Locate the cell with the specified text and output its (x, y) center coordinate. 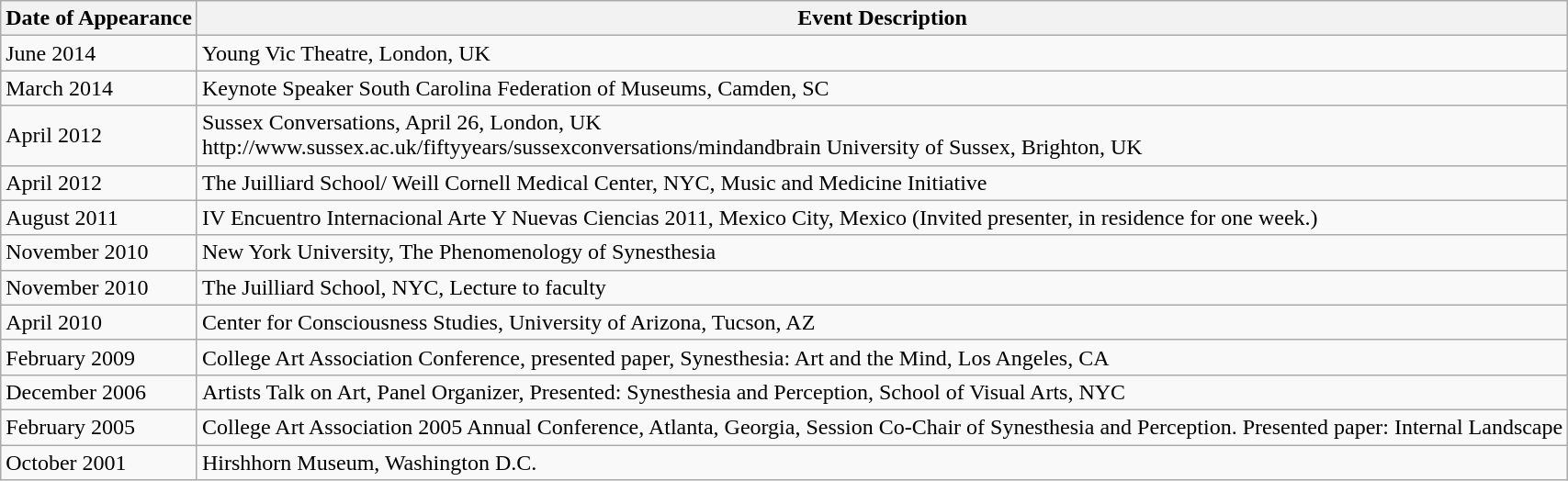
Young Vic Theatre, London, UK (882, 53)
The Juilliard School, NYC, Lecture to faculty (882, 287)
February 2005 (99, 427)
March 2014 (99, 88)
Keynote Speaker South Carolina Federation of Museums, Camden, SC (882, 88)
April 2010 (99, 322)
The Juilliard School/ Weill Cornell Medical Center, NYC, Music and Medicine Initiative (882, 183)
Sussex Conversations, April 26, London, UKhttp://www.sussex.ac.uk/fiftyyears/sussexconversations/mindandbrain University of Sussex, Brighton, UK (882, 136)
June 2014 (99, 53)
December 2006 (99, 392)
Hirshhorn Museum, Washington D.C. (882, 462)
College Art Association Conference, presented paper, Synesthesia: Art and the Mind, Los Angeles, CA (882, 357)
New York University, The Phenomenology of Synesthesia (882, 252)
February 2009 (99, 357)
Date of Appearance (99, 18)
Event Description (882, 18)
October 2001 (99, 462)
College Art Association 2005 Annual Conference, Atlanta, Georgia, Session Co-Chair of Synesthesia and Perception. Presented paper: Internal Landscape (882, 427)
Center for Consciousness Studies, University of Arizona, Tucson, AZ (882, 322)
IV Encuentro Internacional Arte Y Nuevas Ciencias 2011, Mexico City, Mexico (Invited presenter, in residence for one week.) (882, 218)
Artists Talk on Art, Panel Organizer, Presented: Synesthesia and Perception, School of Visual Arts, NYC (882, 392)
August 2011 (99, 218)
